Return the [x, y] coordinate for the center point of the cell that contains the specified text.  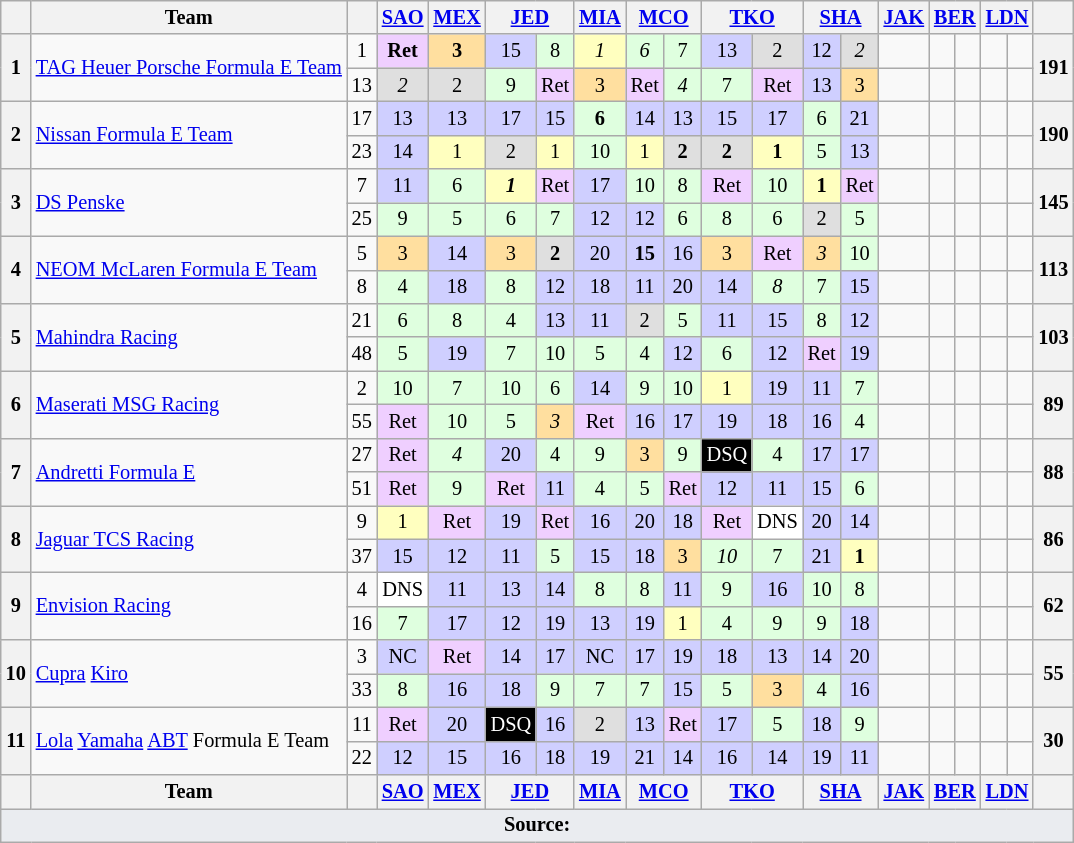
103 [1053, 336]
TAG Heuer Porsche Formula E Team [189, 68]
33 [362, 690]
86 [1053, 538]
Mahindra Racing [189, 336]
113 [1053, 270]
30 [1053, 740]
51 [362, 489]
Envision Racing [189, 606]
27 [362, 455]
145 [1053, 202]
NEOM McLaren Formula E Team [189, 270]
22 [362, 758]
25 [362, 219]
Lola Yamaha ABT Formula E Team [189, 740]
48 [362, 354]
Cupra Kiro [189, 674]
Nissan Formula E Team [189, 134]
190 [1053, 134]
Maserati MSG Racing [189, 404]
88 [1053, 472]
62 [1053, 606]
DS Penske [189, 202]
37 [362, 556]
Source: [538, 825]
89 [1053, 404]
191 [1053, 68]
Andretti Formula E [189, 472]
23 [362, 152]
Jaguar TCS Racing [189, 538]
